Capture the cell that displays the provided text and extract its (x, y) central coordinate. 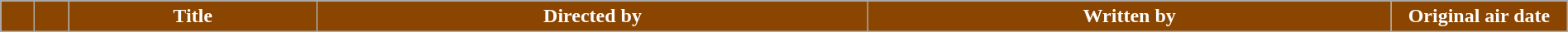
Original air date (1480, 16)
Written by (1130, 16)
Title (194, 16)
Directed by (592, 16)
